Output the [x, y] coordinate of the center of the cell containing the given text.  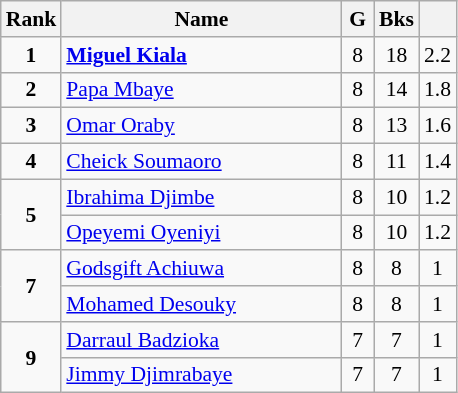
2 [32, 90]
3 [32, 126]
2.2 [438, 55]
Cheick Soumaoro [201, 162]
1.6 [438, 126]
Darraul Badzioka [201, 340]
Mohamed Desouky [201, 304]
Papa Mbaye [201, 90]
18 [396, 55]
11 [396, 162]
Jimmy Djimrabaye [201, 375]
5 [32, 214]
Godsgift Achiuwa [201, 269]
Opeyemi Oyeniyi [201, 233]
13 [396, 126]
1.4 [438, 162]
Name [201, 19]
Bks [396, 19]
Miguel Kiala [201, 55]
9 [32, 358]
Omar Oraby [201, 126]
4 [32, 162]
14 [396, 90]
Rank [32, 19]
Ibrahima Djimbe [201, 197]
G [358, 19]
1.8 [438, 90]
